Identify which cell holds the provided text, then report its [X, Y] central coordinate. 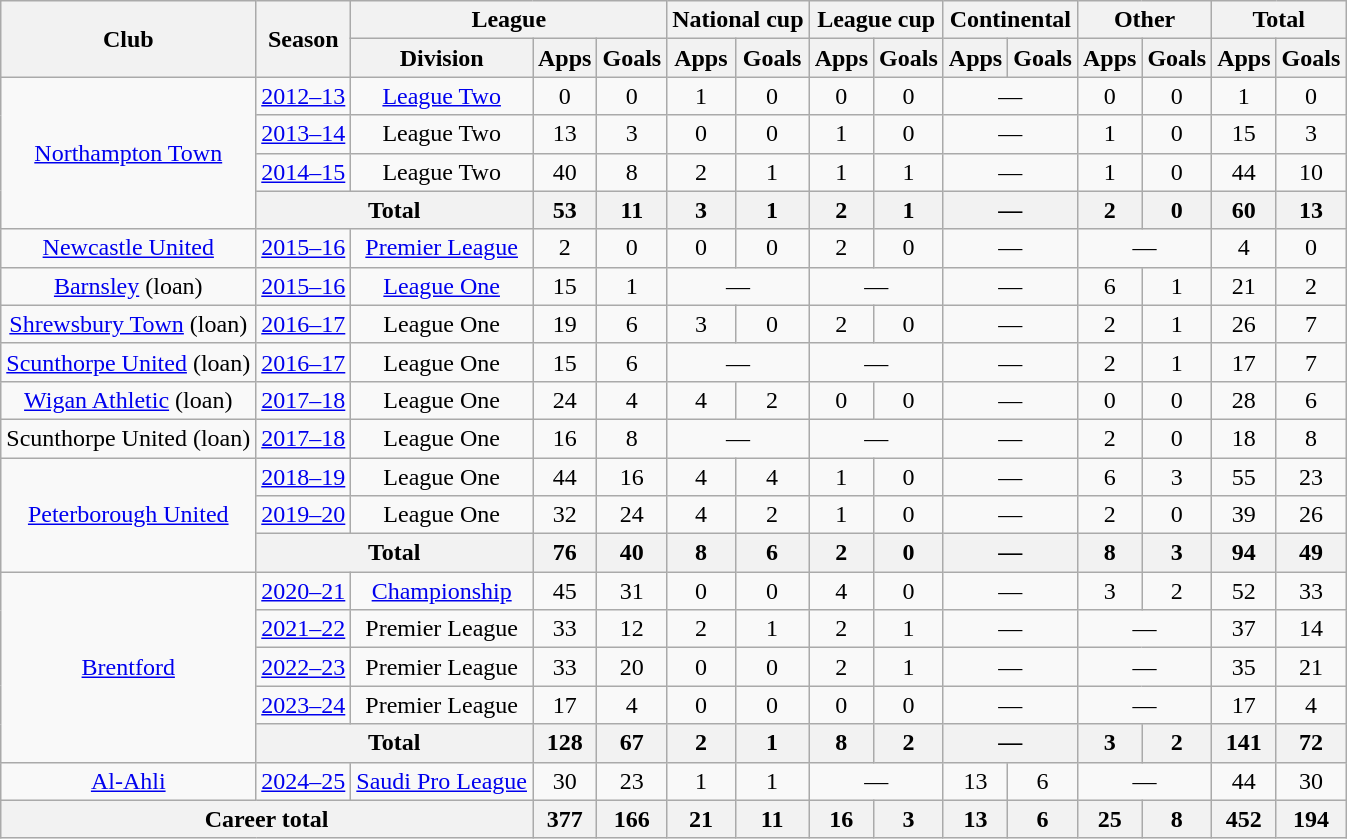
Northampton Town [128, 153]
141 [1244, 743]
2012–13 [304, 96]
166 [632, 819]
32 [564, 515]
2020–21 [304, 591]
2021–22 [304, 629]
Shrewsbury Town (loan) [128, 324]
452 [1244, 819]
Season [304, 39]
28 [1244, 400]
35 [1244, 667]
18 [1244, 438]
55 [1244, 477]
League cup [876, 20]
45 [564, 591]
Championship [442, 591]
31 [632, 591]
19 [564, 324]
2014–15 [304, 172]
2013–14 [304, 134]
67 [632, 743]
52 [1244, 591]
Continental [1010, 20]
20 [632, 667]
10 [1311, 172]
2023–24 [304, 705]
Al-Ahli [128, 781]
72 [1311, 743]
76 [564, 553]
2018–19 [304, 477]
128 [564, 743]
2022–23 [304, 667]
377 [564, 819]
Newcastle United [128, 248]
39 [1244, 515]
Other [1144, 20]
Club [128, 39]
Wigan Athletic (loan) [128, 400]
94 [1244, 553]
National cup [738, 20]
49 [1311, 553]
Peterborough United [128, 515]
League [509, 20]
194 [1311, 819]
Division [442, 58]
25 [1109, 819]
Brentford [128, 667]
14 [1311, 629]
Barnsley (loan) [128, 286]
53 [564, 210]
12 [632, 629]
2024–25 [304, 781]
2019–20 [304, 515]
37 [1244, 629]
60 [1244, 210]
Saudi Pro League [442, 781]
Career total [267, 819]
